Scan for the cell matching the given text and deliver its [X, Y] coordinate at center. 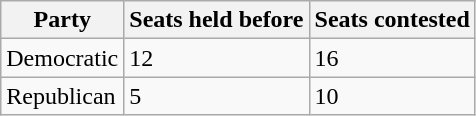
12 [216, 58]
10 [392, 96]
Democratic [62, 58]
Seats held before [216, 20]
16 [392, 58]
5 [216, 96]
Republican [62, 96]
Party [62, 20]
Seats contested [392, 20]
